Return [x, y] of the center of cell containing provided text 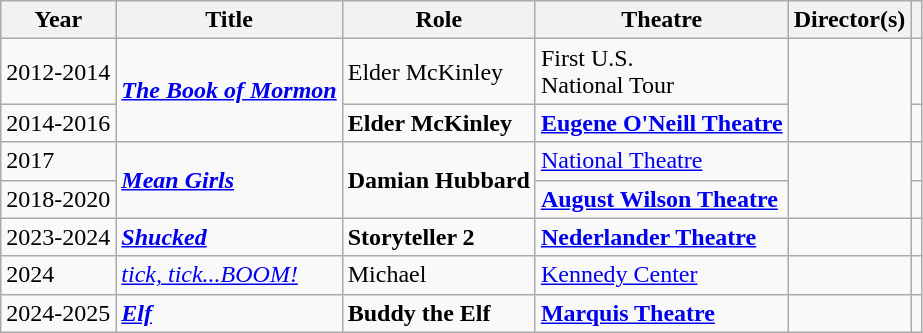
2023-2024 [58, 237]
Nederlander Theatre [662, 237]
2024 [58, 275]
Year [58, 20]
National Theatre [662, 161]
Title [229, 20]
Damian Hubbard [438, 180]
Kennedy Center [662, 275]
The Book of Mormon [229, 90]
Director(s) [850, 20]
tick, tick...BOOM! [229, 275]
Marquis Theatre [662, 313]
Eugene O'Neill Theatre [662, 123]
August Wilson Theatre [662, 199]
2014-2016 [58, 123]
Michael [438, 275]
Theatre [662, 20]
2017 [58, 161]
Buddy the Elf [438, 313]
Role [438, 20]
2018-2020 [58, 199]
Elf [229, 313]
First U.S. National Tour [662, 72]
2024-2025 [58, 313]
Shucked [229, 237]
2012-2014 [58, 72]
Storyteller 2 [438, 237]
Mean Girls [229, 180]
